Detect which cell encompasses the target text, then output its (x, y) center coordinate. 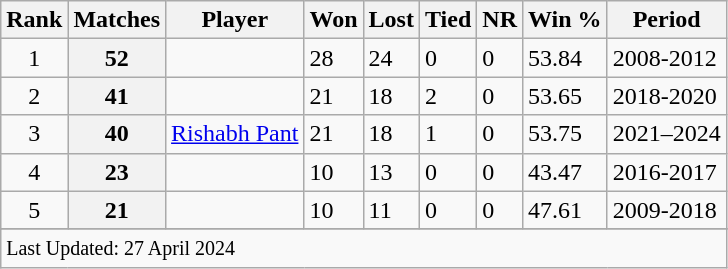
24 (391, 58)
Tied (448, 20)
11 (391, 210)
28 (334, 58)
53.65 (564, 96)
47.61 (564, 210)
23 (117, 172)
2008-2012 (666, 58)
Won (334, 20)
43.47 (564, 172)
40 (117, 134)
Win % (564, 20)
Last Updated: 27 April 2024 (364, 248)
3 (34, 134)
Lost (391, 20)
Matches (117, 20)
2018-2020 (666, 96)
Rank (34, 20)
Period (666, 20)
52 (117, 58)
NR (500, 20)
Player (235, 20)
2021–2024 (666, 134)
5 (34, 210)
Rishabh Pant (235, 134)
41 (117, 96)
53.84 (564, 58)
2009-2018 (666, 210)
53.75 (564, 134)
4 (34, 172)
13 (391, 172)
2016-2017 (666, 172)
